Pinpoint the cell where the given text exists, returning its [x, y] midpoint coordinate. 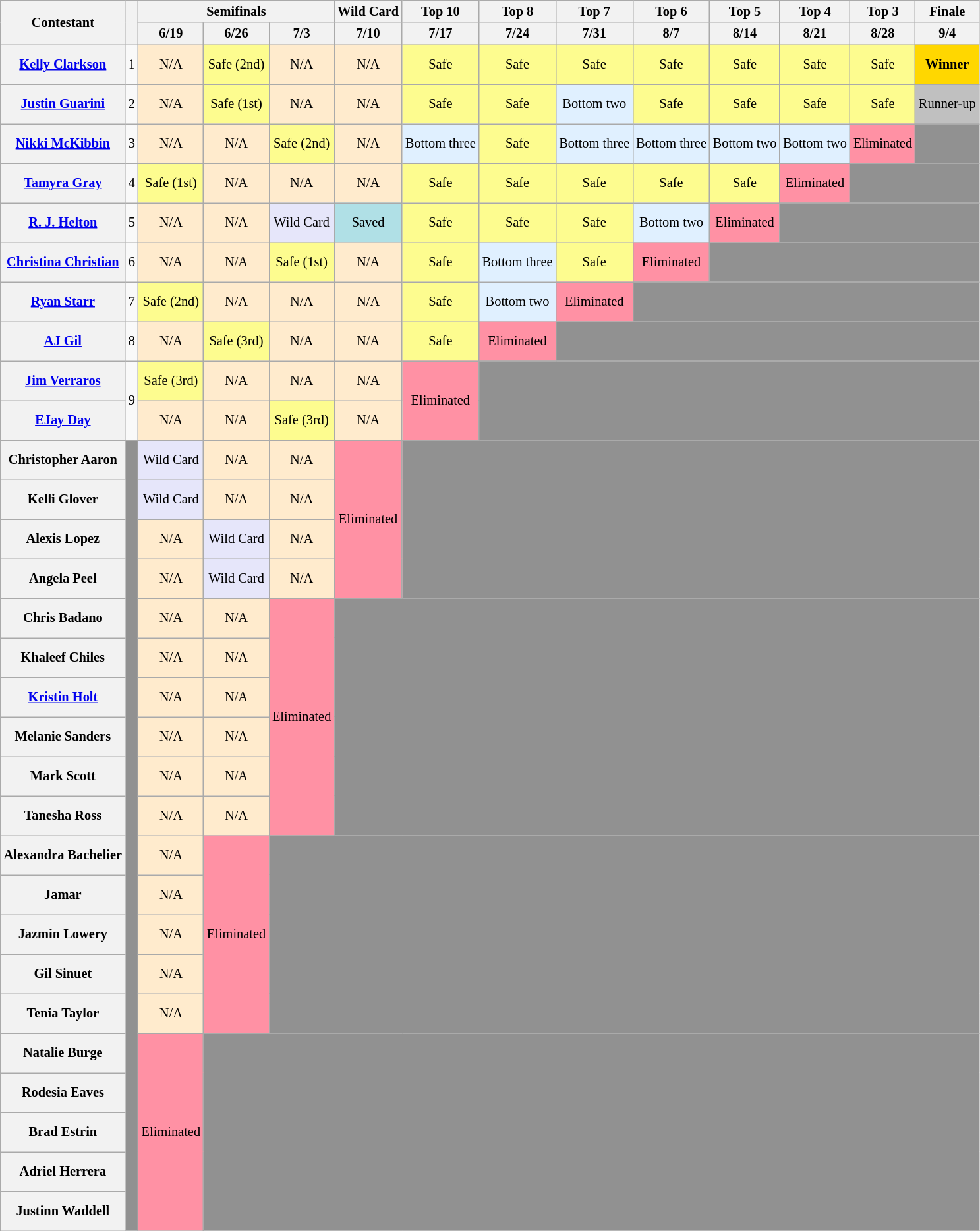
Saved [368, 223]
Angela Peel [63, 579]
Contestant [63, 22]
Alexis Lopez [63, 539]
Jamar [63, 895]
Chris Badano [63, 618]
Rodesia Eaves [63, 1093]
Kristin Holt [63, 697]
Finale [947, 11]
EJay Day [63, 420]
Christopher Aaron [63, 460]
7 [132, 302]
6/26 [236, 34]
4 [132, 183]
Winner [947, 65]
Alexandra Bachelier [63, 855]
Tenia Taylor [63, 1014]
7/3 [302, 34]
Jim Verraros [63, 381]
Top 3 [883, 11]
Gil Sinuet [63, 974]
Brad Estrin [63, 1132]
Top 6 [671, 11]
6 [132, 262]
Nikki McKibbin [63, 144]
Kelli Glover [63, 500]
Adriel Herrera [63, 1172]
Kelly Clarkson [63, 65]
Ryan Starr [63, 302]
Tamyra Gray [63, 183]
7/10 [368, 34]
8 [132, 341]
AJ Gil [63, 341]
8/28 [883, 34]
Melanie Sanders [63, 737]
Jazmin Lowery [63, 934]
Justin Guarini [63, 104]
Tanesha Ross [63, 816]
Top 10 [440, 11]
7/24 [518, 34]
8/14 [745, 34]
R. J. Helton [63, 223]
3 [132, 144]
7/31 [594, 34]
Christina Christian [63, 262]
2 [132, 104]
Top 4 [815, 11]
9/4 [947, 34]
Top 5 [745, 11]
Top 7 [594, 11]
Khaleef Chiles [63, 658]
8/21 [815, 34]
Runner-up [947, 104]
1 [132, 65]
6/19 [171, 34]
Mark Scott [63, 776]
Natalie Burge [63, 1053]
Justinn Waddell [63, 1211]
9 [132, 401]
5 [132, 223]
8/7 [671, 34]
Semifinals [236, 11]
Top 8 [518, 11]
7/17 [440, 34]
